For the text-containing cell, return its midpoint in (X, Y) coordinate format. 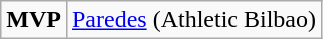
Paredes (Athletic Bilbao) (194, 20)
MVP (34, 20)
